Scan for the cell matching the given text and deliver its [X, Y] coordinate at center. 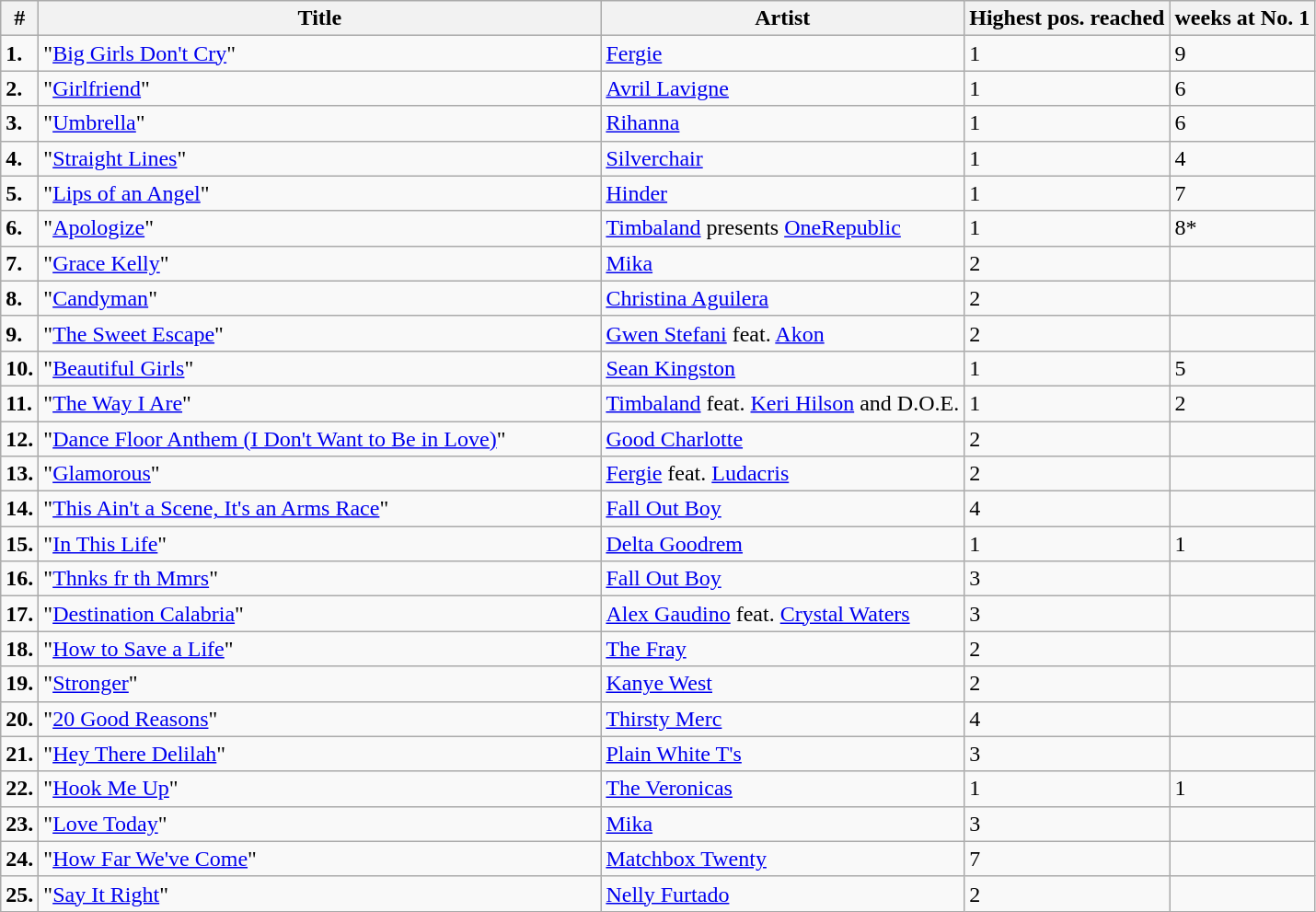
13. [20, 474]
"Lips of an Angel" [320, 193]
10. [20, 368]
5. [20, 193]
"How to Save a Life" [320, 649]
Nelly Furtado [782, 894]
4. [20, 158]
19. [20, 684]
"Love Today" [320, 824]
"In This Life" [320, 544]
"Beautiful Girls" [320, 368]
Artist [782, 18]
9. [20, 333]
"20 Good Reasons" [320, 719]
Highest pos. reached [1068, 18]
"Big Girls Don't Cry" [320, 53]
Rihanna [782, 123]
21. [20, 754]
24. [20, 859]
5 [1242, 368]
15. [20, 544]
7. [20, 263]
Delta Goodrem [782, 544]
"The Way I Are" [320, 403]
20. [20, 719]
"Dance Floor Anthem (I Don't Want to Be in Love)" [320, 439]
Sean Kingston [782, 368]
Kanye West [782, 684]
"Stronger" [320, 684]
23. [20, 824]
Silverchair [782, 158]
3. [20, 123]
"Straight Lines" [320, 158]
14. [20, 509]
6. [20, 228]
Fergie feat. Ludacris [782, 474]
Fergie [782, 53]
12. [20, 439]
8. [20, 298]
Christina Aguilera [782, 298]
Matchbox Twenty [782, 859]
"Girlfriend" [320, 88]
Avril Lavigne [782, 88]
"Say It Right" [320, 894]
"This Ain't a Scene, It's an Arms Race" [320, 509]
8* [1242, 228]
Alex Gaudino feat. Crystal Waters [782, 614]
Thirsty Merc [782, 719]
"Candyman" [320, 298]
16. [20, 579]
The Veronicas [782, 789]
# [20, 18]
"Apologize" [320, 228]
Timbaland feat. Keri Hilson and D.O.E. [782, 403]
"How Far We've Come" [320, 859]
17. [20, 614]
25. [20, 894]
"Hook Me Up" [320, 789]
Title [320, 18]
22. [20, 789]
"Grace Kelly" [320, 263]
1. [20, 53]
The Fray [782, 649]
18. [20, 649]
11. [20, 403]
2. [20, 88]
"The Sweet Escape" [320, 333]
Hinder [782, 193]
"Thnks fr th Mmrs" [320, 579]
"Umbrella" [320, 123]
Timbaland presents OneRepublic [782, 228]
Gwen Stefani feat. Akon [782, 333]
9 [1242, 53]
Good Charlotte [782, 439]
Plain White T's [782, 754]
weeks at No. 1 [1242, 18]
"Glamorous" [320, 474]
"Hey There Delilah" [320, 754]
"Destination Calabria" [320, 614]
